Determine the [x, y] coordinate at the center of the cell enclosing the given text.  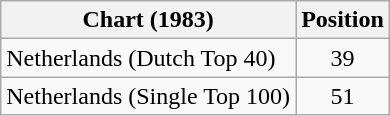
Position [343, 20]
Netherlands (Dutch Top 40) [148, 58]
39 [343, 58]
Netherlands (Single Top 100) [148, 96]
Chart (1983) [148, 20]
51 [343, 96]
